Find where the given text appears and provide that cell's center as [X, Y] coordinate. 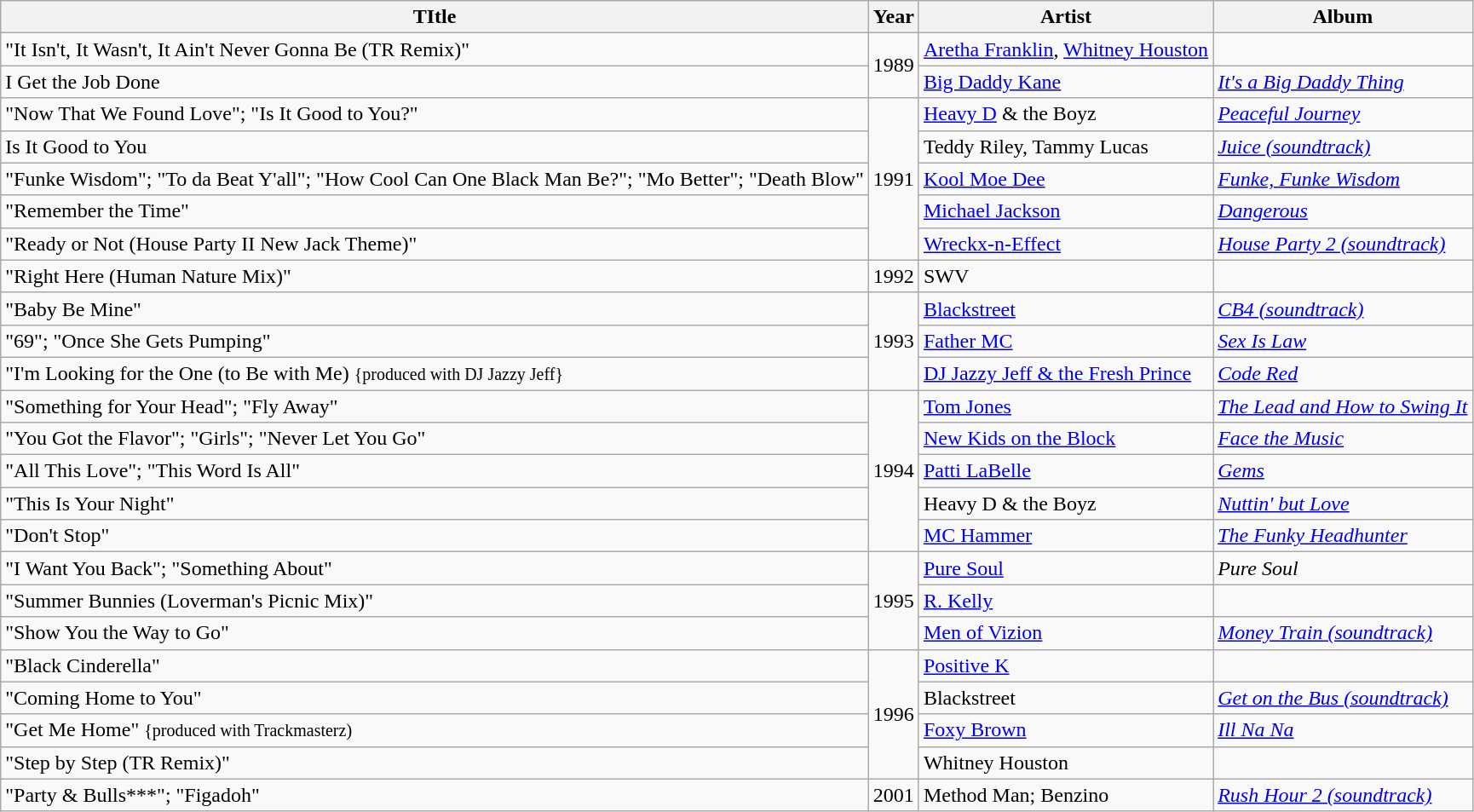
1991 [893, 179]
Tom Jones [1065, 406]
Wreckx-n-Effect [1065, 244]
"Now That We Found Love"; "Is It Good to You?" [435, 114]
"You Got the Flavor"; "Girls"; "Never Let You Go" [435, 439]
Gems [1343, 471]
Get on the Bus (soundtrack) [1343, 698]
Method Man; Benzino [1065, 795]
"Coming Home to You" [435, 698]
"All This Love"; "This Word Is All" [435, 471]
"Baby Be Mine" [435, 308]
"Party & Bulls***"; "Figadoh" [435, 795]
Nuttin' but Love [1343, 504]
Foxy Brown [1065, 730]
Father MC [1065, 341]
Kool Moe Dee [1065, 179]
DJ Jazzy Jeff & the Fresh Prince [1065, 373]
Sex Is Law [1343, 341]
"Summer Bunnies (Loverman's Picnic Mix)" [435, 601]
Juice (soundtrack) [1343, 147]
Code Red [1343, 373]
Teddy Riley, Tammy Lucas [1065, 147]
"I Want You Back"; "Something About" [435, 568]
"It Isn't, It Wasn't, It Ain't Never Gonna Be (TR Remix)" [435, 49]
Peaceful Journey [1343, 114]
"Black Cinderella" [435, 665]
1995 [893, 601]
CB4 (soundtrack) [1343, 308]
TItle [435, 17]
Face the Music [1343, 439]
Album [1343, 17]
"Don't Stop" [435, 536]
Is It Good to You [435, 147]
"Step by Step (TR Remix)" [435, 763]
1993 [893, 341]
"Remember the Time" [435, 211]
House Party 2 (soundtrack) [1343, 244]
Big Daddy Kane [1065, 82]
I Get the Job Done [435, 82]
Dangerous [1343, 211]
Men of Vizion [1065, 633]
Money Train (soundtrack) [1343, 633]
Ill Na Na [1343, 730]
The Lead and How to Swing It [1343, 406]
"Show You the Way to Go" [435, 633]
Whitney Houston [1065, 763]
2001 [893, 795]
1992 [893, 276]
Patti LaBelle [1065, 471]
Positive K [1065, 665]
"Something for Your Head"; "Fly Away" [435, 406]
"69"; "Once She Gets Pumping" [435, 341]
Funke, Funke Wisdom [1343, 179]
The Funky Headhunter [1343, 536]
It's a Big Daddy Thing [1343, 82]
New Kids on the Block [1065, 439]
Year [893, 17]
Artist [1065, 17]
Aretha Franklin, Whitney Houston [1065, 49]
R. Kelly [1065, 601]
Rush Hour 2 (soundtrack) [1343, 795]
"Ready or Not (House Party II New Jack Theme)" [435, 244]
"This Is Your Night" [435, 504]
1989 [893, 66]
MC Hammer [1065, 536]
1994 [893, 471]
"Funke Wisdom"; "To da Beat Y'all"; "How Cool Can One Black Man Be?"; "Mo Better"; "Death Blow" [435, 179]
"Get Me Home" {produced with Trackmasterz) [435, 730]
SWV [1065, 276]
1996 [893, 714]
"Right Here (Human Nature Mix)" [435, 276]
"I'm Looking for the One (to Be with Me) {produced with DJ Jazzy Jeff} [435, 373]
Michael Jackson [1065, 211]
